Scan for the cell matching the given text and deliver its (x, y) coordinate at center. 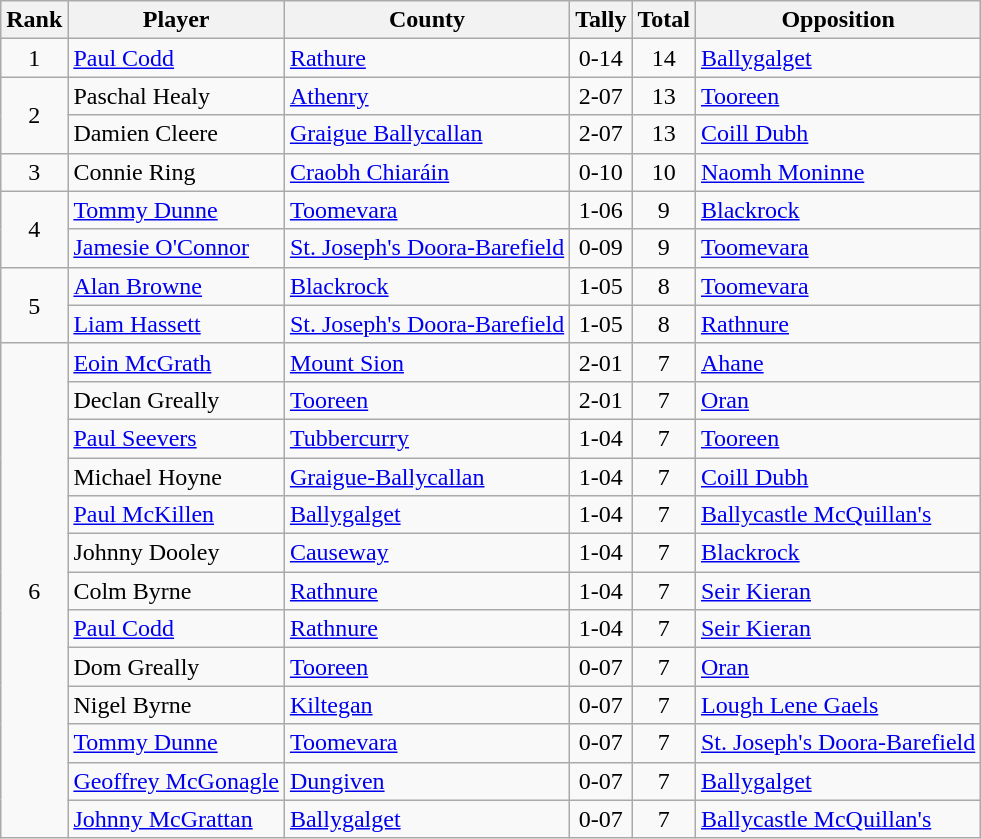
6 (34, 590)
Tubbercurry (426, 438)
Alan Browne (176, 286)
Total (664, 20)
Opposition (838, 20)
Craobh Chiaráin (426, 172)
Ahane (838, 362)
Kiltegan (426, 705)
Michael Hoyne (176, 477)
Connie Ring (176, 172)
1-06 (601, 210)
Paschal Healy (176, 96)
Graigue Ballycallan (426, 134)
Dungiven (426, 781)
Naomh Moninne (838, 172)
0-10 (601, 172)
Damien Cleere (176, 134)
Nigel Byrne (176, 705)
Johnny McGrattan (176, 819)
Athenry (426, 96)
2 (34, 115)
4 (34, 229)
Lough Lene Gaels (838, 705)
Paul McKillen (176, 515)
Colm Byrne (176, 591)
Paul Seevers (176, 438)
10 (664, 172)
Dom Greally (176, 667)
Mount Sion (426, 362)
3 (34, 172)
Eoin McGrath (176, 362)
5 (34, 305)
0-09 (601, 248)
County (426, 20)
Rathure (426, 58)
Johnny Dooley (176, 553)
0-14 (601, 58)
Graigue-Ballycallan (426, 477)
14 (664, 58)
Rank (34, 20)
Declan Greally (176, 400)
1 (34, 58)
Liam Hassett (176, 324)
Geoffrey McGonagle (176, 781)
Jamesie O'Connor (176, 248)
Causeway (426, 553)
Player (176, 20)
Tally (601, 20)
